Locate the cell with the specified text and output its [X, Y] center coordinate. 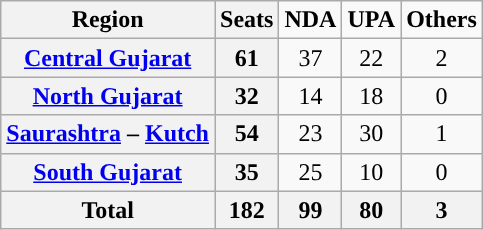
14 [310, 96]
61 [246, 58]
37 [310, 58]
80 [372, 210]
10 [372, 172]
182 [246, 210]
25 [310, 172]
Seats [246, 20]
2 [442, 58]
30 [372, 134]
3 [442, 210]
23 [310, 134]
99 [310, 210]
54 [246, 134]
Others [442, 20]
32 [246, 96]
Total [108, 210]
35 [246, 172]
North Gujarat [108, 96]
NDA [310, 20]
Central Gujarat [108, 58]
22 [372, 58]
1 [442, 134]
18 [372, 96]
UPA [372, 20]
Region [108, 20]
South Gujarat [108, 172]
Saurashtra – Kutch [108, 134]
